Return (x, y) of the center of cell containing provided text 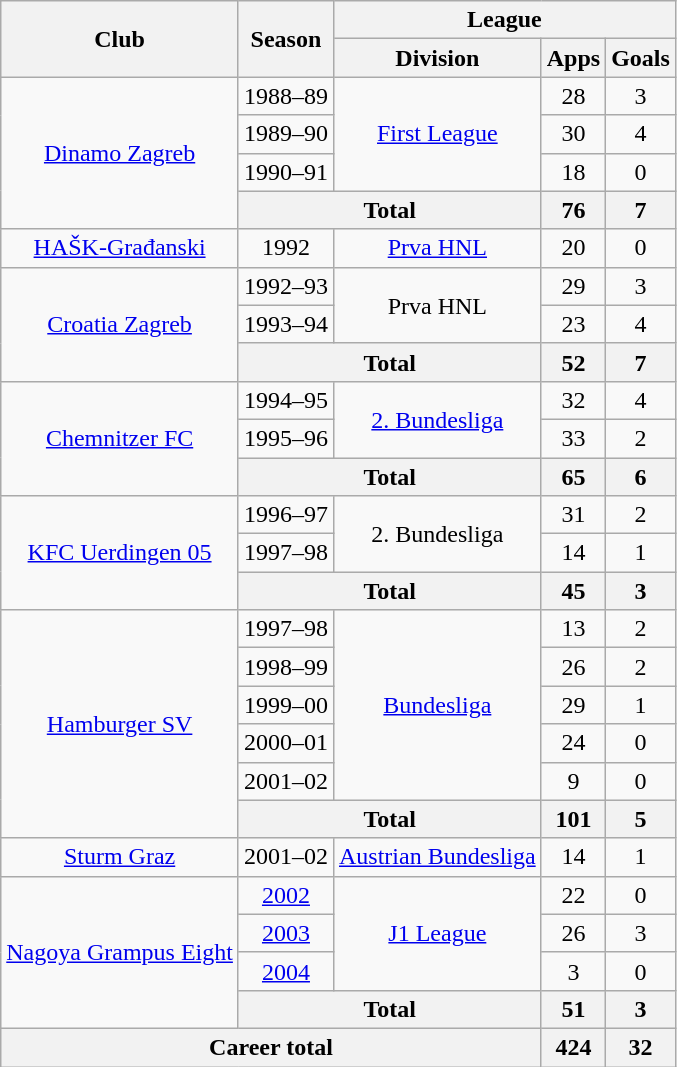
1999–00 (286, 705)
Hamburger SV (120, 724)
33 (573, 438)
1990–91 (286, 172)
Career total (271, 1047)
31 (573, 515)
52 (573, 362)
2004 (286, 971)
League (504, 20)
Nagoya Grampus Eight (120, 952)
Sturm Graz (120, 857)
Apps (573, 58)
2003 (286, 933)
424 (573, 1047)
1989–90 (286, 134)
76 (573, 210)
Goals (641, 58)
45 (573, 591)
23 (573, 324)
Dinamo Zagreb (120, 153)
2002 (286, 895)
6 (641, 477)
24 (573, 743)
Chemnitzer FC (120, 438)
20 (573, 248)
28 (573, 96)
Croatia Zagreb (120, 324)
1998–99 (286, 667)
First League (437, 134)
J1 League (437, 933)
101 (573, 819)
51 (573, 1009)
1994–95 (286, 400)
Austrian Bundesliga (437, 857)
1992–93 (286, 286)
Season (286, 39)
13 (573, 629)
30 (573, 134)
Club (120, 39)
5 (641, 819)
9 (573, 781)
2000–01 (286, 743)
1996–97 (286, 515)
1995–96 (286, 438)
HAŠK-Građanski (120, 248)
1993–94 (286, 324)
Bundesliga (437, 705)
22 (573, 895)
1992 (286, 248)
Division (437, 58)
65 (573, 477)
1988–89 (286, 96)
18 (573, 172)
KFC Uerdingen 05 (120, 553)
